Return [X, Y] of the center of cell containing provided text 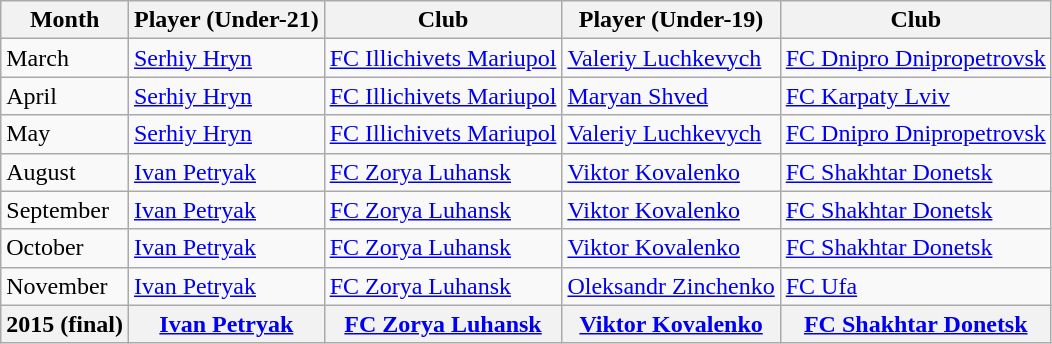
FC Ufa [916, 286]
May [65, 134]
2015 (final) [65, 324]
April [65, 96]
August [65, 172]
FC Karpaty Lviv [916, 96]
September [65, 210]
March [65, 58]
Player (Under-19) [671, 20]
November [65, 286]
Oleksandr Zinchenko [671, 286]
Maryan Shved [671, 96]
Player (Under-21) [226, 20]
October [65, 248]
Month [65, 20]
